Pinpoint the cell where the given text exists, returning its (x, y) midpoint coordinate. 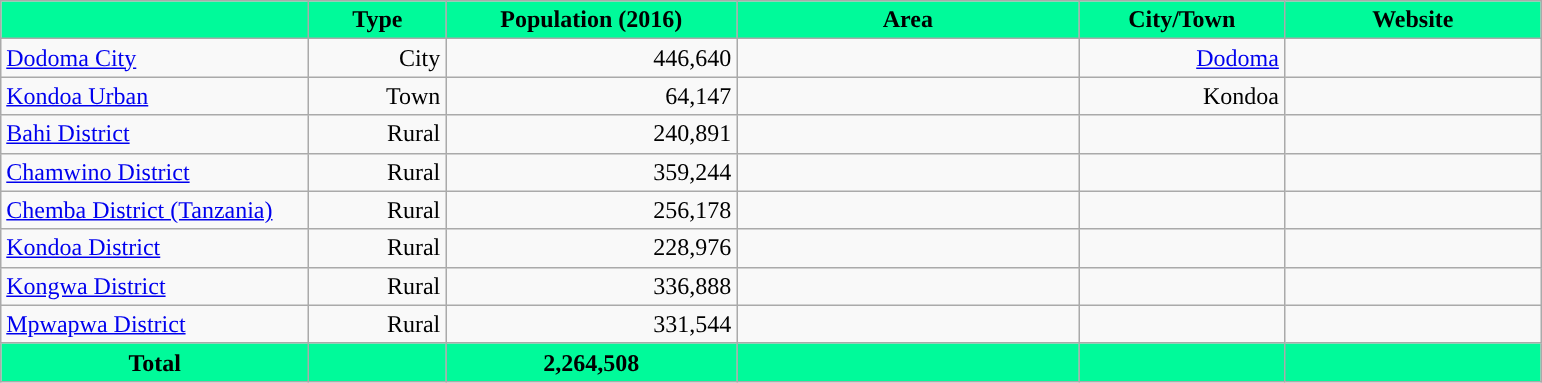
Total (155, 362)
359,244 (592, 172)
Dodoma (1182, 58)
Kondoa District (155, 248)
Bahi District (155, 134)
Kondoa Urban (155, 96)
Dodoma City (155, 58)
Type (378, 20)
331,544 (592, 324)
Chamwino District (155, 172)
256,178 (592, 210)
228,976 (592, 248)
City (378, 58)
Chemba District (Tanzania) (155, 210)
Kongwa District (155, 286)
Town (378, 96)
City/Town (1182, 20)
2,264,508 (592, 362)
64,147 (592, 96)
Area (908, 20)
Kondoa (1182, 96)
240,891 (592, 134)
Website (1412, 20)
336,888 (592, 286)
Mpwapwa District (155, 324)
446,640 (592, 58)
Population (2016) (592, 20)
